Provide the [X, Y] coordinate of the cell's center where the given text is located.  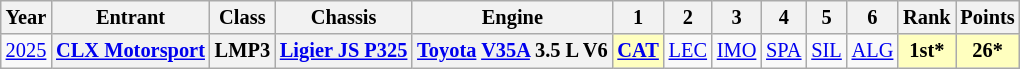
26* [988, 51]
Year [26, 17]
LMP3 [242, 51]
Points [988, 17]
ALG [873, 51]
Entrant [130, 17]
CAT [638, 51]
2025 [26, 51]
Chassis [344, 17]
4 [784, 17]
2 [688, 17]
Toyota V35A 3.5 L V6 [512, 51]
5 [826, 17]
Rank [926, 17]
6 [873, 17]
Engine [512, 17]
SIL [826, 51]
Class [242, 17]
IMO [736, 51]
LEC [688, 51]
SPA [784, 51]
1 [638, 17]
Ligier JS P325 [344, 51]
3 [736, 17]
CLX Motorsport [130, 51]
1st* [926, 51]
